From the cell containing the given text, extract its center point as (x, y) coordinate. 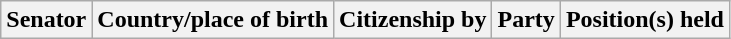
Position(s) held (644, 20)
Country/place of birth (213, 20)
Citizenship by (413, 20)
Senator (46, 20)
Party (526, 20)
